From the cell containing the given text, extract its center point as [x, y] coordinate. 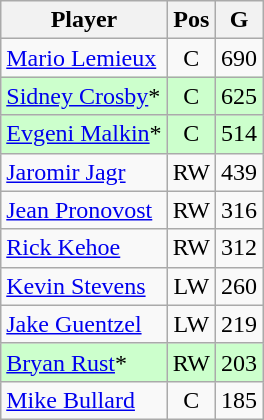
Bryan Rust* [84, 362]
Jean Pronovost [84, 210]
312 [240, 248]
316 [240, 210]
Mike Bullard [84, 400]
Pos [191, 20]
G [240, 20]
Rick Kehoe [84, 248]
514 [240, 134]
625 [240, 96]
185 [240, 400]
Mario Lemieux [84, 58]
690 [240, 58]
Sidney Crosby* [84, 96]
Kevin Stevens [84, 286]
Evgeni Malkin* [84, 134]
203 [240, 362]
260 [240, 286]
Jake Guentzel [84, 324]
Player [84, 20]
Jaromir Jagr [84, 172]
219 [240, 324]
439 [240, 172]
